Detect which cell encompasses the target text, then output its (X, Y) center coordinate. 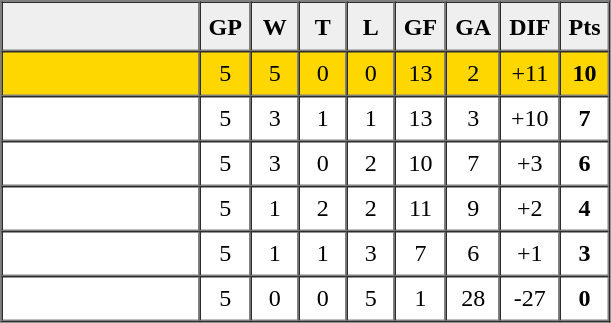
+1 (530, 254)
+10 (530, 118)
T (323, 27)
Pts (585, 27)
9 (473, 208)
+11 (530, 74)
L (371, 27)
-27 (530, 298)
+2 (530, 208)
GA (473, 27)
GP (226, 27)
11 (420, 208)
W (275, 27)
GF (420, 27)
DIF (530, 27)
28 (473, 298)
4 (585, 208)
+3 (530, 164)
